Identify which cell holds the provided text, then report its [x, y] central coordinate. 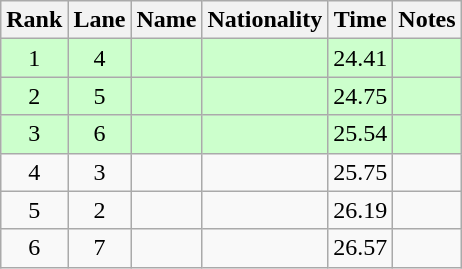
24.41 [360, 58]
Rank [34, 20]
1 [34, 58]
26.57 [360, 248]
25.75 [360, 172]
Notes [427, 20]
26.19 [360, 210]
7 [100, 248]
25.54 [360, 134]
Lane [100, 20]
Nationality [265, 20]
24.75 [360, 96]
Name [166, 20]
Time [360, 20]
